Detect which cell encompasses the target text, then output its (X, Y) center coordinate. 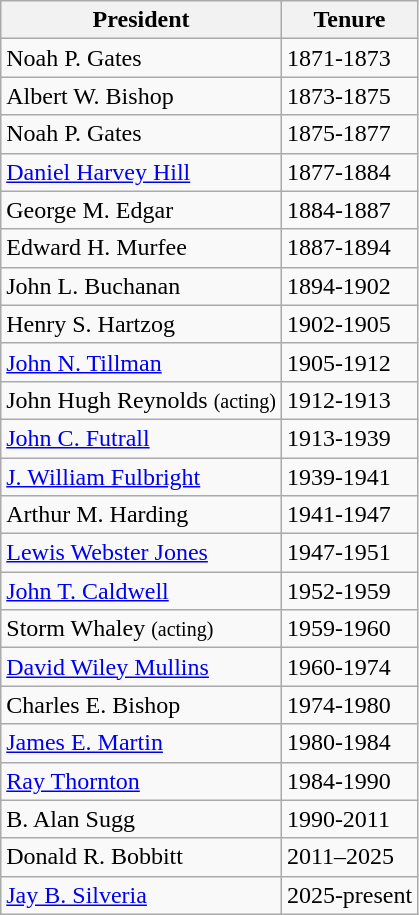
2011–2025 (349, 857)
1960-1974 (349, 667)
George M. Edgar (142, 210)
John T. Caldwell (142, 591)
1875-1877 (349, 134)
Storm Whaley (acting) (142, 629)
John C. Futrall (142, 438)
1884-1887 (349, 210)
1952-1959 (349, 591)
1980-1984 (349, 743)
1974-1980 (349, 705)
1902-1905 (349, 324)
Albert W. Bishop (142, 96)
1947-1951 (349, 553)
B. Alan Sugg (142, 819)
Daniel Harvey Hill (142, 172)
David Wiley Mullins (142, 667)
1887-1894 (349, 248)
Edward H. Murfee (142, 248)
1913-1939 (349, 438)
Ray Thornton (142, 781)
James E. Martin (142, 743)
1990-2011 (349, 819)
1941-1947 (349, 515)
1959-1960 (349, 629)
1939-1941 (349, 477)
1873-1875 (349, 96)
1877-1884 (349, 172)
Arthur M. Harding (142, 515)
1894-1902 (349, 286)
Donald R. Bobbitt (142, 857)
Henry S. Hartzog (142, 324)
Charles E. Bishop (142, 705)
Tenure (349, 20)
1871-1873 (349, 58)
1984-1990 (349, 781)
1912-1913 (349, 400)
John Hugh Reynolds (acting) (142, 400)
Jay B. Silveria (142, 895)
1905-1912 (349, 362)
John L. Buchanan (142, 286)
J. William Fulbright (142, 477)
John N. Tillman (142, 362)
2025-present (349, 895)
Lewis Webster Jones (142, 553)
President (142, 20)
